Locate the cell with the specified text and output its [X, Y] center coordinate. 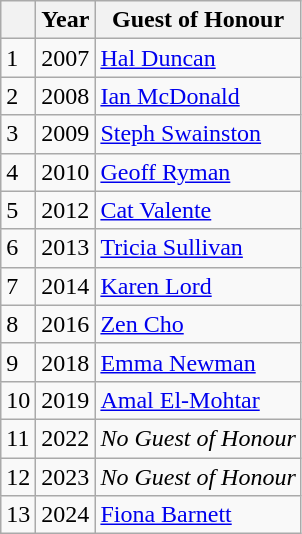
2016 [66, 324]
Emma Newman [198, 362]
Ian McDonald [198, 96]
Geoff Ryman [198, 172]
2007 [66, 58]
2012 [66, 210]
2010 [66, 172]
Cat Valente [198, 210]
5 [18, 210]
6 [18, 248]
Hal Duncan [198, 58]
2022 [66, 438]
7 [18, 286]
12 [18, 477]
2 [18, 96]
11 [18, 438]
1 [18, 58]
2009 [66, 134]
4 [18, 172]
2023 [66, 477]
Fiona Barnett [198, 515]
2019 [66, 400]
3 [18, 134]
2018 [66, 362]
10 [18, 400]
2024 [66, 515]
Steph Swainston [198, 134]
2014 [66, 286]
2013 [66, 248]
2008 [66, 96]
Guest of Honour [198, 20]
13 [18, 515]
8 [18, 324]
Amal El-Mohtar [198, 400]
Karen Lord [198, 286]
Year [66, 20]
9 [18, 362]
Zen Cho [198, 324]
Tricia Sullivan [198, 248]
